Return the [X, Y] coordinate for the center point of the cell that contains the specified text.  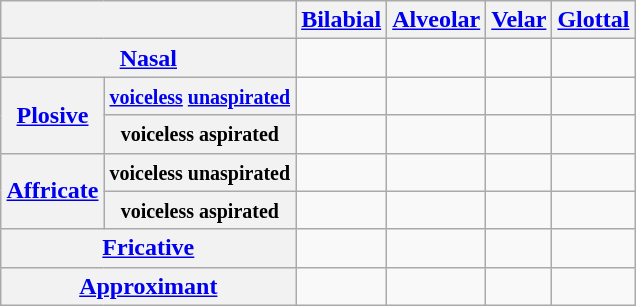
Glottal [594, 20]
Alveolar [436, 20]
Nasal [148, 58]
Affricate [52, 191]
Fricative [148, 248]
Approximant [148, 286]
Bilabial [342, 20]
Plosive [52, 115]
Velar [519, 20]
